For the text-containing cell, return its midpoint in (X, Y) coordinate format. 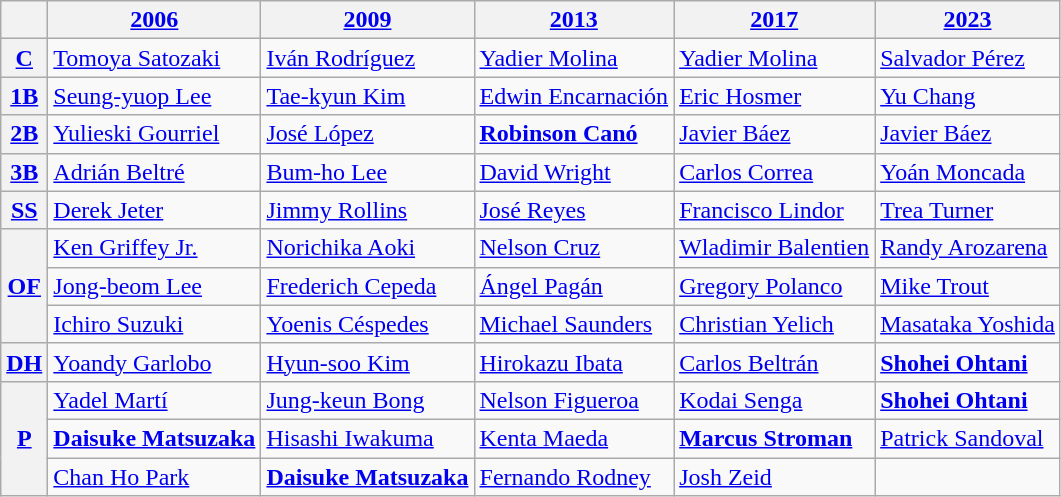
Ichiro Suzuki (154, 324)
2B (24, 134)
OF (24, 286)
Derek Jeter (154, 210)
Patrick Sandoval (968, 438)
Carlos Correa (774, 172)
Jimmy Rollins (368, 210)
DH (24, 362)
2013 (574, 20)
Yoenis Céspedes (368, 324)
Jong-beom Lee (154, 286)
José Reyes (574, 210)
Kenta Maeda (574, 438)
Randy Arozarena (968, 248)
Iván Rodríguez (368, 58)
2023 (968, 20)
Mike Trout (968, 286)
Chan Ho Park (154, 477)
Yu Chang (968, 96)
Hirokazu Ibata (574, 362)
Jung-keun Bong (368, 400)
Yoandy Garlobo (154, 362)
Gregory Polanco (774, 286)
1B (24, 96)
Fernando Rodney (574, 477)
Ken Griffey Jr. (154, 248)
SS (24, 210)
3B (24, 172)
Nelson Figueroa (574, 400)
Robinson Canó (574, 134)
Yulieski Gourriel (154, 134)
Masataka Yoshida (968, 324)
2009 (368, 20)
Carlos Beltrán (774, 362)
Marcus Stroman (774, 438)
Nelson Cruz (574, 248)
2006 (154, 20)
Hyun-soo Kim (368, 362)
Ángel Pagán (574, 286)
Yoán Moncada (968, 172)
David Wright (574, 172)
Frederich Cepeda (368, 286)
Tomoya Satozaki (154, 58)
Michael Saunders (574, 324)
Eric Hosmer (774, 96)
Norichika Aoki (368, 248)
Hisashi Iwakuma (368, 438)
Tae-kyun Kim (368, 96)
Kodai Senga (774, 400)
Seung-yuop Lee (154, 96)
Christian Yelich (774, 324)
Trea Turner (968, 210)
Salvador Pérez (968, 58)
Josh Zeid (774, 477)
Edwin Encarnación (574, 96)
P (24, 438)
Wladimir Balentien (774, 248)
Francisco Lindor (774, 210)
C (24, 58)
José López (368, 134)
Adrián Beltré (154, 172)
Yadel Martí (154, 400)
Bum-ho Lee (368, 172)
2017 (774, 20)
